Search for the cell housing the specified text and yield its (X, Y) center coordinate. 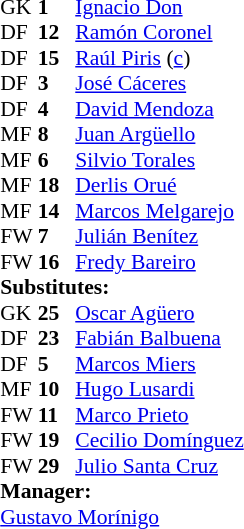
18 (57, 185)
Substitutes: (122, 287)
5 (57, 364)
Marcos Miers (159, 364)
Cecilio Domínguez (159, 441)
6 (57, 160)
10 (57, 389)
Juan Argüello (159, 135)
Julio Santa Cruz (159, 466)
25 (57, 313)
Oscar Agüero (159, 313)
Fabián Balbuena (159, 339)
Raúl Piris (c) (159, 58)
16 (57, 262)
11 (57, 415)
7 (57, 237)
8 (57, 135)
Marcos Melgarejo (159, 211)
Derlis Orué (159, 185)
19 (57, 441)
4 (57, 109)
Manager: (122, 491)
12 (57, 33)
Ramón Coronel (159, 33)
Silvio Torales (159, 160)
Hugo Lusardi (159, 389)
GK (19, 313)
23 (57, 339)
29 (57, 466)
David Mendoza (159, 109)
14 (57, 211)
Marco Prieto (159, 415)
José Cáceres (159, 83)
Fredy Bareiro (159, 262)
15 (57, 58)
3 (57, 83)
Julián Benítez (159, 237)
